Search for the cell housing the specified text and yield its [X, Y] center coordinate. 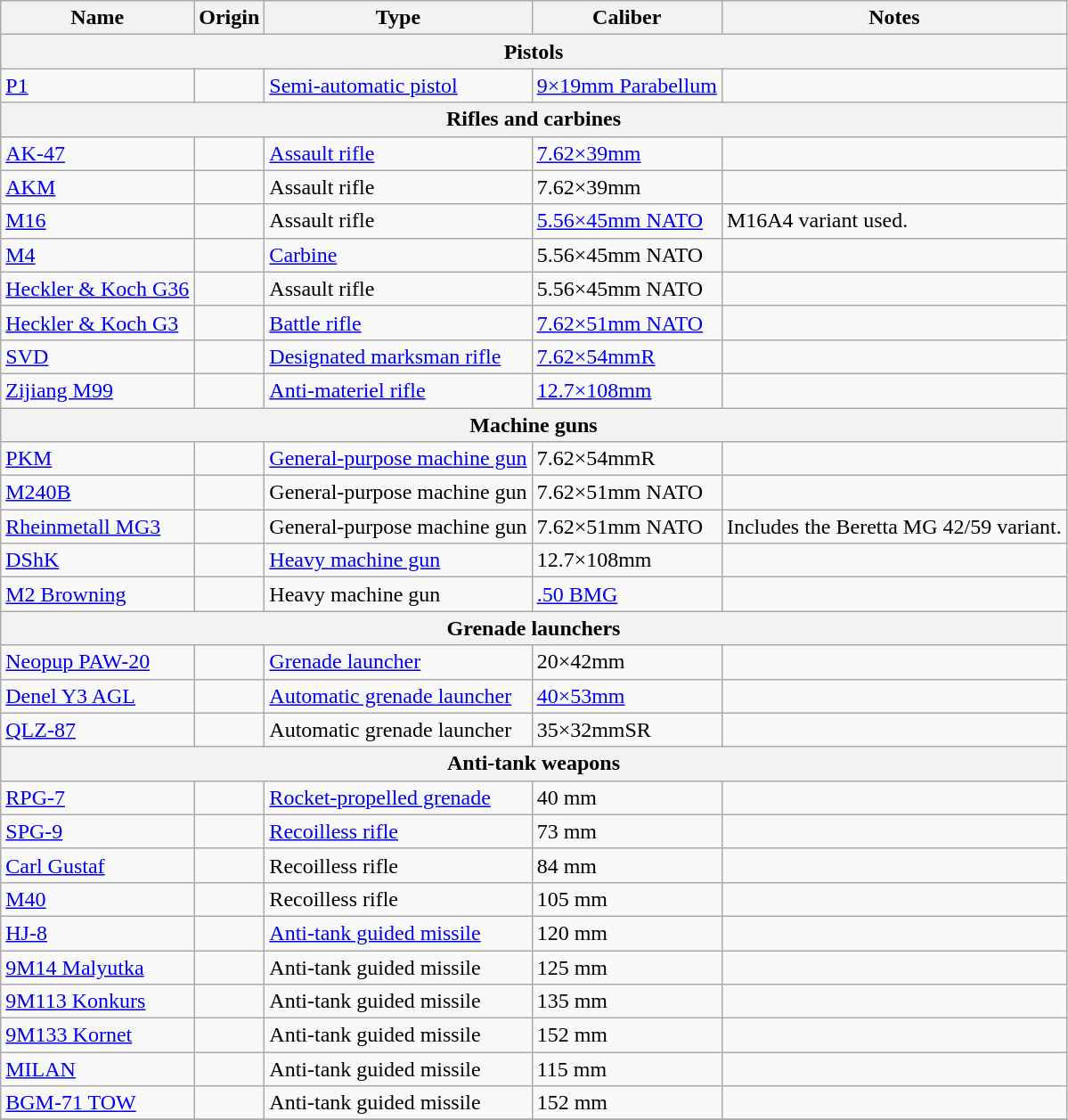
HJ-8 [98, 933]
DShK [98, 560]
Rocket-propelled grenade [398, 797]
M16A4 variant used. [894, 221]
Heckler & Koch G36 [98, 289]
PKM [98, 459]
Caliber [627, 18]
Name [98, 18]
SPG-9 [98, 831]
Rheinmetall MG3 [98, 527]
Machine guns [534, 425]
9M14 Malyutka [98, 967]
40 mm [627, 797]
Denel Y3 AGL [98, 696]
Zijiang M99 [98, 390]
Carl Gustaf [98, 865]
115 mm [627, 1069]
M240B [98, 493]
9×19mm Parabellum [627, 86]
Origin [230, 18]
Semi-automatic pistol [398, 86]
Neopup PAW-20 [98, 662]
M16 [98, 221]
Anti-materiel rifle [398, 390]
Grenade launchers [534, 628]
MILAN [98, 1069]
SVD [98, 356]
M40 [98, 899]
Carbine [398, 255]
Includes the Beretta MG 42/59 variant. [894, 527]
M4 [98, 255]
P1 [98, 86]
Type [398, 18]
120 mm [627, 933]
9M113 Konkurs [98, 1001]
Anti-tank weapons [534, 764]
35×32mmSR [627, 730]
125 mm [627, 967]
M2 Browning [98, 594]
Grenade launcher [398, 662]
BGM-71 TOW [98, 1103]
.50 BMG [627, 594]
Designated marksman rifle [398, 356]
Battle rifle [398, 323]
20×42mm [627, 662]
Heckler & Koch G3 [98, 323]
105 mm [627, 899]
AKM [98, 187]
Notes [894, 18]
Rifles and carbines [534, 119]
Pistols [534, 52]
73 mm [627, 831]
40×53mm [627, 696]
QLZ-87 [98, 730]
AK-47 [98, 153]
RPG-7 [98, 797]
135 mm [627, 1001]
9M133 Kornet [98, 1035]
84 mm [627, 865]
